Pinpoint the cell where the given text exists, returning its (x, y) midpoint coordinate. 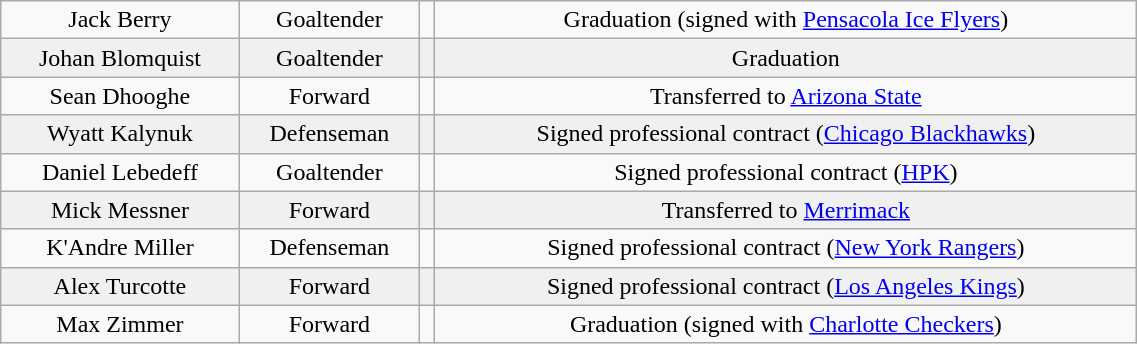
Transferred to Merrimack (786, 210)
Mick Messner (120, 210)
K'Andre Miller (120, 248)
Graduation (signed with Charlotte Checkers) (786, 324)
Johan Blomquist (120, 58)
Signed professional contract (HPK) (786, 172)
Transferred to Arizona State (786, 96)
Signed professional contract (Los Angeles Kings) (786, 286)
Daniel Lebedeff (120, 172)
Alex Turcotte (120, 286)
Graduation (signed with Pensacola Ice Flyers) (786, 20)
Jack Berry (120, 20)
Sean Dhooghe (120, 96)
Graduation (786, 58)
Signed professional contract (New York Rangers) (786, 248)
Max Zimmer (120, 324)
Wyatt Kalynuk (120, 134)
Signed professional contract (Chicago Blackhawks) (786, 134)
